From the cell containing the given text, extract its center point as (X, Y) coordinate. 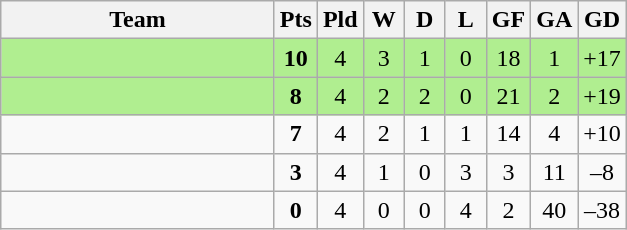
8 (296, 96)
D (424, 20)
+17 (602, 58)
GF (508, 20)
Pld (340, 20)
+19 (602, 96)
7 (296, 134)
Team (138, 20)
14 (508, 134)
+10 (602, 134)
40 (554, 210)
–8 (602, 172)
–38 (602, 210)
W (384, 20)
21 (508, 96)
GA (554, 20)
GD (602, 20)
Pts (296, 20)
10 (296, 58)
18 (508, 58)
L (466, 20)
11 (554, 172)
